Extract the [x, y] coordinate from the center of the cell holding the provided text.  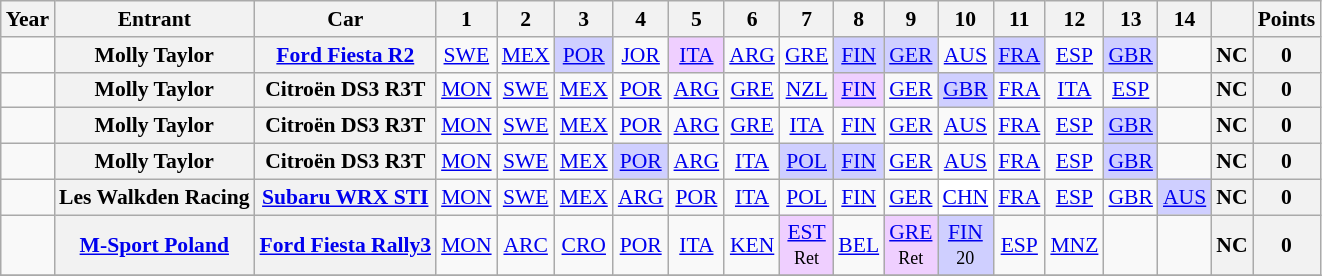
KEN [752, 246]
10 [966, 19]
MNZ [1074, 246]
Entrant [154, 19]
ESTRet [806, 246]
Les Walkden Racing [154, 197]
8 [858, 19]
Subaru WRX STI [346, 197]
Points [1287, 19]
ARC [526, 246]
12 [1074, 19]
Ford Fiesta Rally3 [346, 246]
M-Sport Poland [154, 246]
4 [641, 19]
CRO [584, 246]
11 [1019, 19]
2 [526, 19]
CHN [966, 197]
BEL [858, 246]
5 [697, 19]
Car [346, 19]
JOR [641, 55]
7 [806, 19]
GRERet [910, 246]
6 [752, 19]
FIN20 [966, 246]
13 [1130, 19]
NZL [806, 90]
1 [466, 19]
14 [1184, 19]
Year [28, 19]
Ford Fiesta R2 [346, 55]
3 [584, 19]
9 [910, 19]
